Find where the given text appears and provide that cell's center as [x, y] coordinate. 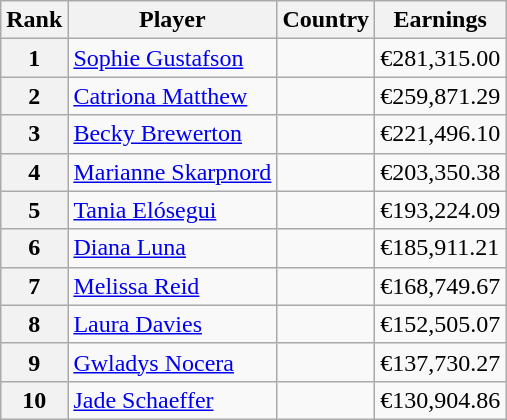
6 [34, 248]
5 [34, 210]
€185,911.21 [440, 248]
€259,871.29 [440, 96]
Gwladys Nocera [172, 362]
9 [34, 362]
Melissa Reid [172, 286]
€152,505.07 [440, 324]
4 [34, 172]
€137,730.27 [440, 362]
Sophie Gustafson [172, 58]
8 [34, 324]
Country [326, 20]
Becky Brewerton [172, 134]
Laura Davies [172, 324]
7 [34, 286]
€130,904.86 [440, 400]
Rank [34, 20]
2 [34, 96]
€281,315.00 [440, 58]
Player [172, 20]
Diana Luna [172, 248]
€193,224.09 [440, 210]
€168,749.67 [440, 286]
Tania Elósegui [172, 210]
3 [34, 134]
€203,350.38 [440, 172]
Earnings [440, 20]
1 [34, 58]
€221,496.10 [440, 134]
Marianne Skarpnord [172, 172]
Jade Schaeffer [172, 400]
Catriona Matthew [172, 96]
10 [34, 400]
